Provide the (X, Y) coordinate of the cell's center where the given text is located.  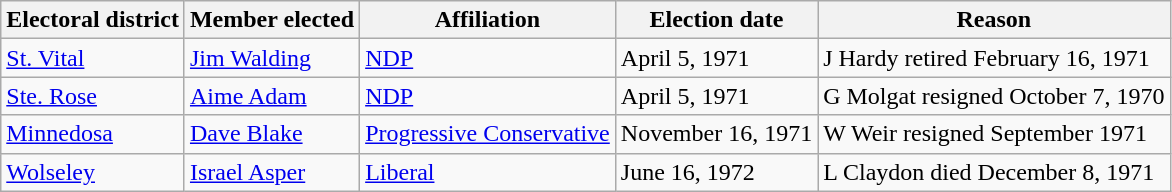
Election date (716, 20)
Wolseley (93, 172)
Member elected (272, 20)
Israel Asper (272, 172)
Affiliation (488, 20)
June 16, 1972 (716, 172)
W Weir resigned September 1971 (994, 134)
G Molgat resigned October 7, 1970 (994, 96)
J Hardy retired February 16, 1971 (994, 58)
November 16, 1971 (716, 134)
Jim Walding (272, 58)
L Claydon died December 8, 1971 (994, 172)
Aime Adam (272, 96)
Dave Blake (272, 134)
Minnedosa (93, 134)
Liberal (488, 172)
Electoral district (93, 20)
Reason (994, 20)
St. Vital (93, 58)
Progressive Conservative (488, 134)
Ste. Rose (93, 96)
